Return the [X, Y] coordinate for the center point of the cell that contains the specified text.  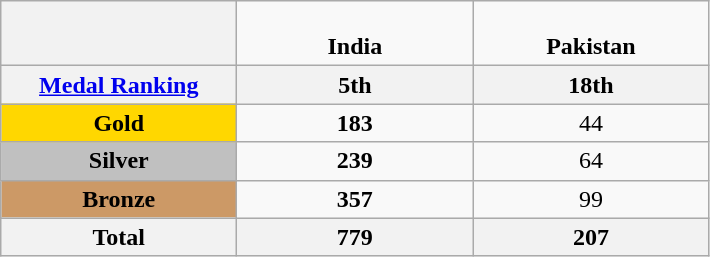
Pakistan [591, 34]
99 [591, 199]
44 [591, 123]
Bronze [119, 199]
Medal Ranking [119, 85]
Gold [119, 123]
239 [355, 161]
207 [591, 237]
64 [591, 161]
779 [355, 237]
357 [355, 199]
Silver [119, 161]
India [355, 34]
Total [119, 237]
18th [591, 85]
5th [355, 85]
183 [355, 123]
